Locate the cell with the specified text and output its [X, Y] center coordinate. 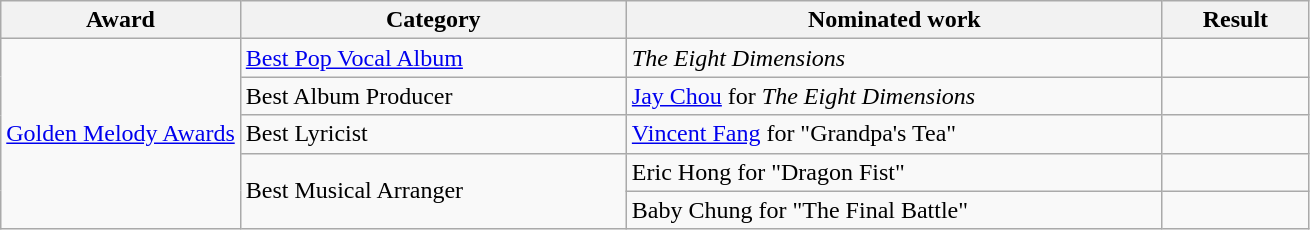
Jay Chou for The Eight Dimensions [894, 96]
Best Musical Arranger [433, 191]
Best Album Producer [433, 96]
Nominated work [894, 20]
Golden Melody Awards [121, 134]
Vincent Fang for "Grandpa's Tea" [894, 134]
Result [1235, 20]
Award [121, 20]
Best Pop Vocal Album [433, 58]
Eric Hong for "Dragon Fist" [894, 172]
Category [433, 20]
Best Lyricist [433, 134]
Baby Chung for "The Final Battle" [894, 210]
The Eight Dimensions [894, 58]
